Detect which cell encompasses the target text, then output its (x, y) center coordinate. 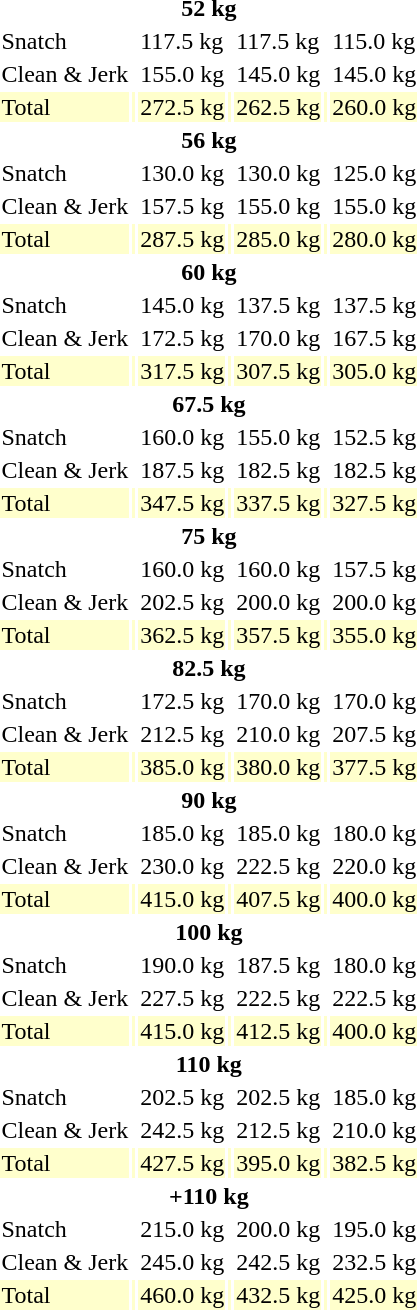
230.0 kg (182, 866)
357.5 kg (278, 635)
157.5 kg (182, 206)
262.5 kg (278, 107)
460.0 kg (182, 1295)
380.0 kg (278, 767)
210.0 kg (278, 734)
287.5 kg (182, 239)
432.5 kg (278, 1295)
395.0 kg (278, 1163)
362.5 kg (182, 635)
427.5 kg (182, 1163)
412.5 kg (278, 1031)
245.0 kg (182, 1262)
190.0 kg (182, 965)
347.5 kg (182, 503)
227.5 kg (182, 998)
407.5 kg (278, 899)
285.0 kg (278, 239)
137.5 kg (278, 305)
385.0 kg (182, 767)
317.5 kg (182, 371)
182.5 kg (278, 470)
307.5 kg (278, 371)
272.5 kg (182, 107)
215.0 kg (182, 1229)
337.5 kg (278, 503)
